Extract the (x, y) coordinate from the center of the cell holding the provided text.  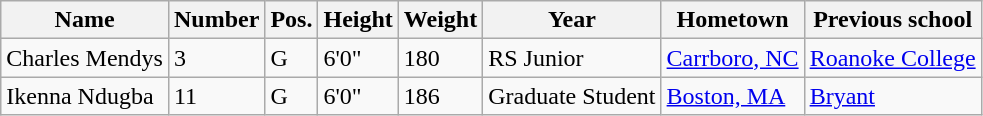
Boston, MA (732, 96)
186 (440, 96)
Hometown (732, 20)
Charles Mendys (85, 58)
Carrboro, NC (732, 58)
Year (572, 20)
Name (85, 20)
11 (216, 96)
Height (358, 20)
Ikenna Ndugba (85, 96)
180 (440, 58)
Number (216, 20)
Weight (440, 20)
Pos. (292, 20)
Previous school (892, 20)
RS Junior (572, 58)
3 (216, 58)
Graduate Student (572, 96)
Bryant (892, 96)
Roanoke College (892, 58)
